Locate the cell with the specified text and output its [X, Y] center coordinate. 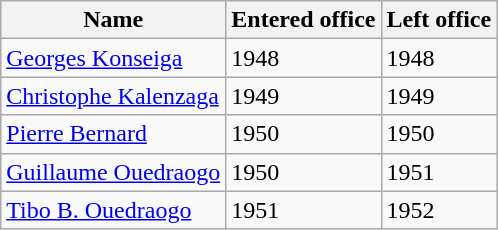
1952 [439, 210]
Left office [439, 20]
Guillaume Ouedraogo [114, 172]
Pierre Bernard [114, 134]
Name [114, 20]
Georges Konseiga [114, 58]
Entered office [304, 20]
Christophe Kalenzaga [114, 96]
Tibo B. Ouedraogo [114, 210]
